Pinpoint the cell where the given text exists, returning its [X, Y] midpoint coordinate. 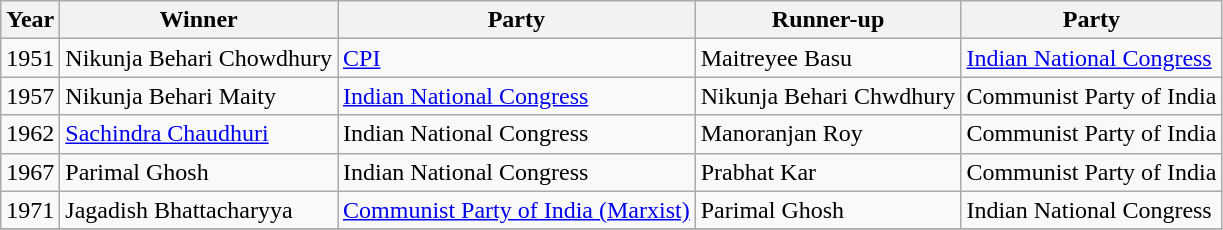
CPI [517, 58]
Jagadish Bhattacharyya [199, 210]
1962 [30, 134]
1957 [30, 96]
Prabhat Kar [828, 172]
Maitreyee Basu [828, 58]
Nikunja Behari Maity [199, 96]
Manoranjan Roy [828, 134]
1951 [30, 58]
Winner [199, 20]
Runner-up [828, 20]
1971 [30, 210]
Nikunja Behari Chwdhury [828, 96]
1967 [30, 172]
Communist Party of India (Marxist) [517, 210]
Nikunja Behari Chowdhury [199, 58]
Sachindra Chaudhuri [199, 134]
Year [30, 20]
